Capture the cell that displays the provided text and extract its [X, Y] central coordinate. 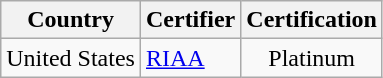
United States [71, 58]
Platinum [312, 58]
Country [71, 20]
Certification [312, 20]
Certifier [190, 20]
RIAA [190, 58]
